Search for the cell housing the specified text and yield its [X, Y] center coordinate. 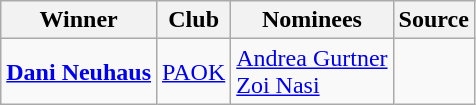
Dani Neuhaus [79, 72]
Source [434, 20]
PAOK [194, 72]
Club [194, 20]
Nominees [312, 20]
Winner [79, 20]
Andrea Gurtner Zoi Nasi [312, 72]
